Output the [x, y] coordinate of the center of the cell containing the given text.  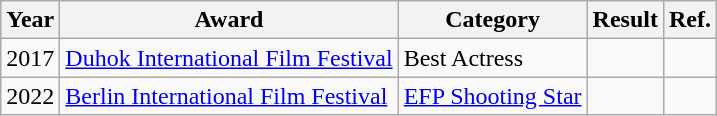
2022 [30, 96]
Berlin International Film Festival [229, 96]
Ref. [690, 20]
Category [492, 20]
EFP Shooting Star [492, 96]
Best Actress [492, 58]
Award [229, 20]
Result [625, 20]
2017 [30, 58]
Duhok International Film Festival [229, 58]
Year [30, 20]
